From the cell containing the given text, extract its center point as (x, y) coordinate. 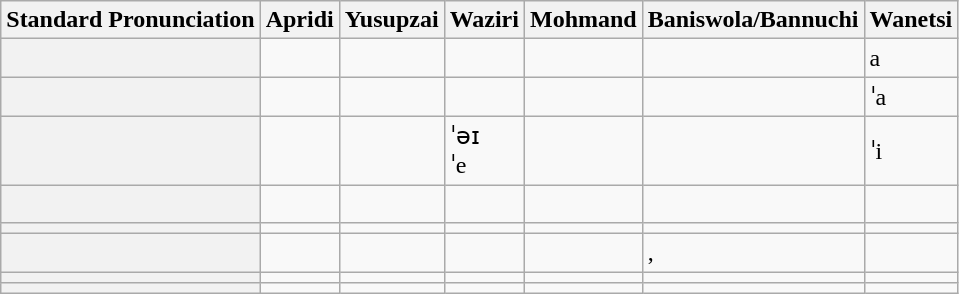
ˈəɪˈe (484, 150)
Standard Pronunciation (130, 20)
ˈi (911, 150)
Apridi (300, 20)
Yusupzai (392, 20)
a (911, 58)
Wanetsi (911, 20)
Mohmand (583, 20)
, (753, 253)
Waziri (484, 20)
Baniswola/Bannuchi (753, 20)
ˈa (911, 97)
